Search for the cell housing the specified text and yield its [X, Y] center coordinate. 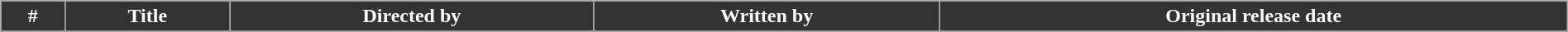
Written by [767, 16]
Original release date [1254, 16]
Title [147, 16]
# [33, 16]
Directed by [412, 16]
